For the text-containing cell, return its midpoint in [x, y] coordinate format. 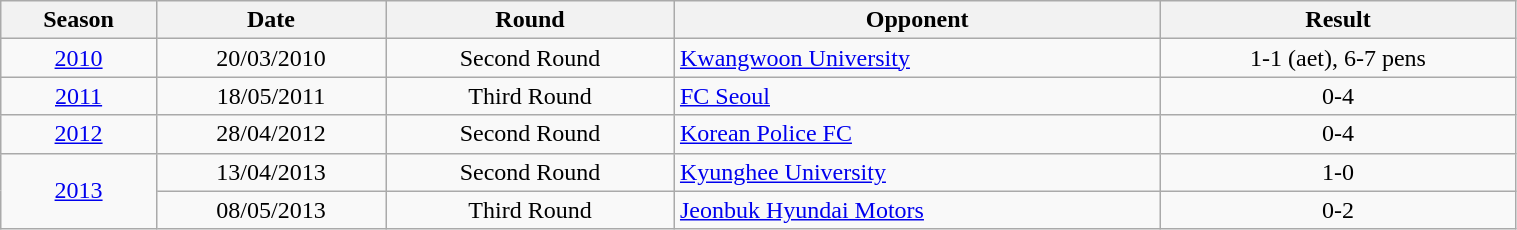
2011 [79, 96]
18/05/2011 [270, 96]
FC Seoul [917, 96]
Round [530, 20]
Result [1338, 20]
Date [270, 20]
2012 [79, 134]
20/03/2010 [270, 58]
Jeonbuk Hyundai Motors [917, 210]
13/04/2013 [270, 172]
Korean Police FC [917, 134]
Kwangwoon University [917, 58]
1-0 [1338, 172]
0-2 [1338, 210]
2013 [79, 191]
2010 [79, 58]
Season [79, 20]
08/05/2013 [270, 210]
1-1 (aet), 6-7 pens [1338, 58]
Kyunghee University [917, 172]
Opponent [917, 20]
28/04/2012 [270, 134]
